Search for the cell housing the specified text and yield its (X, Y) center coordinate. 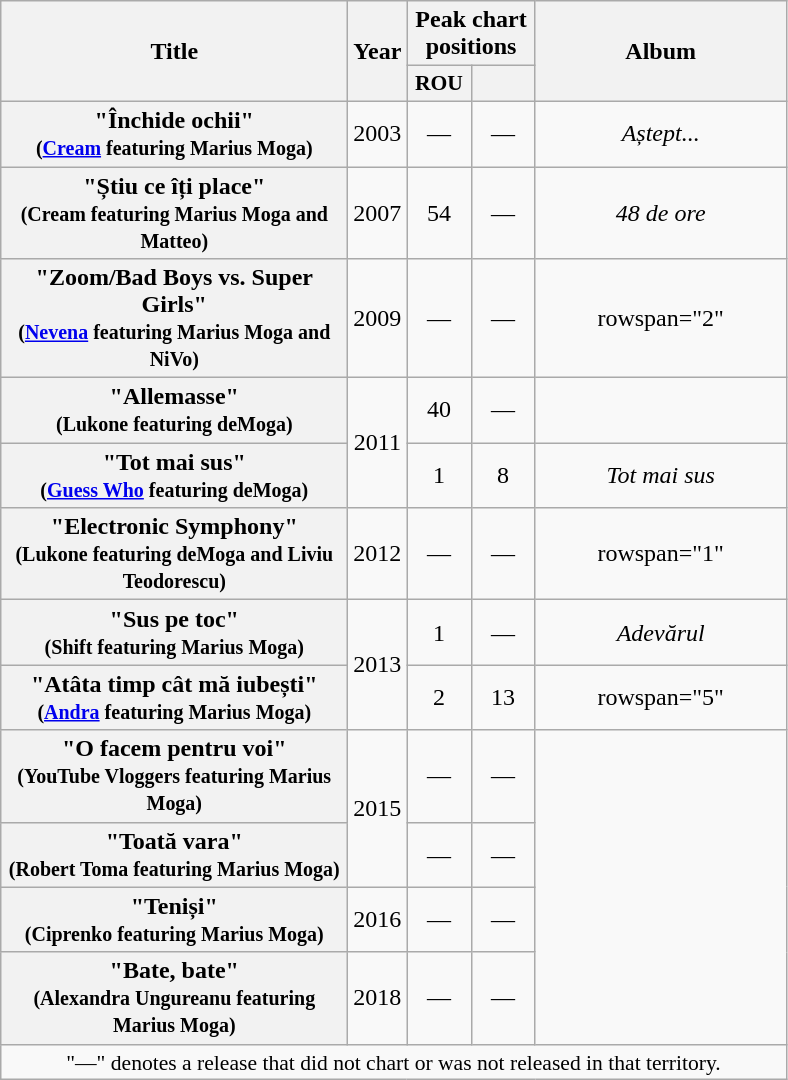
Year (378, 52)
"Atâta timp cât mă iubești"(Andra featuring Marius Moga) (174, 698)
2018 (378, 998)
rowspan="1" (660, 554)
Peak chart positions (471, 34)
Tot mai sus (660, 476)
Adevărul (660, 632)
"Bate, bate"(Alexandra Ungureanu featuring Marius Moga) (174, 998)
2015 (378, 808)
ROU (439, 84)
"O facem pentru voi"(YouTube Vloggers featuring Marius Moga) (174, 776)
2007 (378, 212)
"Știu ce îți place"(Cream featuring Marius Moga and Matteo) (174, 212)
"Toată vara"(Robert Toma featuring Marius Moga) (174, 854)
2 (439, 698)
2013 (378, 665)
"Electronic Symphony"(Lukone featuring deMoga and Liviu Teodorescu) (174, 554)
"Teniși"(Ciprenko featuring Marius Moga) (174, 920)
Title (174, 52)
54 (439, 212)
48 de ore (660, 212)
"Sus pe toc"(Shift featuring Marius Moga) (174, 632)
rowspan="5" (660, 698)
"—" denotes a release that did not chart or was not released in that territory. (394, 1062)
2016 (378, 920)
Aștept... (660, 134)
2012 (378, 554)
Album (660, 52)
"Tot mai sus"(Guess Who featuring deMoga) (174, 476)
13 (503, 698)
"Allemasse"(Lukone featuring deMoga) (174, 410)
2011 (378, 443)
"Zoom/Bad Boys vs. Super Girls"(Nevena featuring Marius Moga and NiVo) (174, 318)
"Închide ochii"(Cream featuring Marius Moga) (174, 134)
rowspan="2" (660, 318)
2009 (378, 318)
40 (439, 410)
8 (503, 476)
2003 (378, 134)
